Output the (x, y) coordinate of the center of the cell containing the given text.  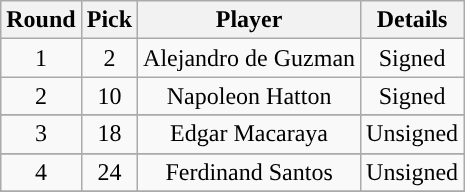
Round (41, 20)
3 (41, 134)
Player (250, 20)
18 (109, 134)
10 (109, 96)
Alejandro de Guzman (250, 58)
Details (412, 20)
4 (41, 172)
Ferdinand Santos (250, 172)
24 (109, 172)
Edgar Macaraya (250, 134)
Napoleon Hatton (250, 96)
Pick (109, 20)
1 (41, 58)
